Provide the [x, y] coordinate of the cell's center where the given text is located.  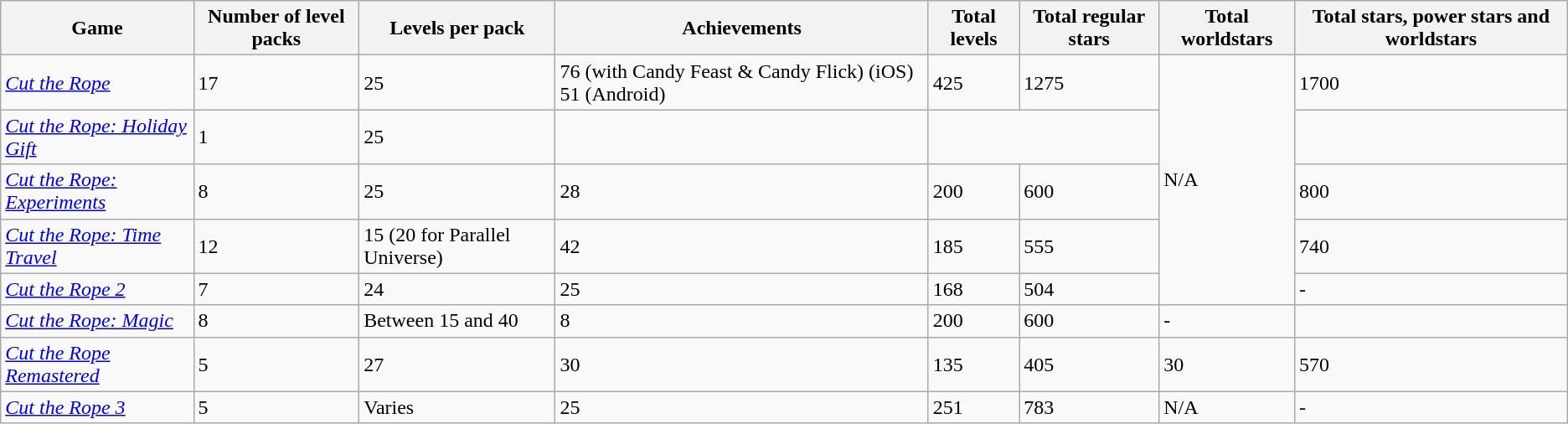
251 [973, 407]
12 [276, 246]
Cut the Rope 3 [97, 407]
Total worldstars [1227, 28]
Varies [457, 407]
17 [276, 82]
405 [1089, 364]
15 (20 for Parallel Universe) [457, 246]
Number of level packs [276, 28]
7 [276, 289]
27 [457, 364]
Levels per pack [457, 28]
1275 [1089, 82]
783 [1089, 407]
Achievements [742, 28]
168 [973, 289]
185 [973, 246]
1700 [1431, 82]
Cut the Rope [97, 82]
Cut the Rope: Magic [97, 321]
135 [973, 364]
Game [97, 28]
Cut the Rope: Time Travel [97, 246]
Total stars, power stars and worldstars [1431, 28]
570 [1431, 364]
Between 15 and 40 [457, 321]
Total levels [973, 28]
28 [742, 191]
1 [276, 137]
Cut the Rope 2 [97, 289]
42 [742, 246]
555 [1089, 246]
24 [457, 289]
425 [973, 82]
Cut the Rope: Experiments [97, 191]
504 [1089, 289]
76 (with Candy Feast & Candy Flick) (iOS) 51 (Android) [742, 82]
800 [1431, 191]
Cut the Rope Remastered [97, 364]
Cut the Rope: Holiday Gift [97, 137]
740 [1431, 246]
Total regular stars [1089, 28]
